Pinpoint the cell where the given text exists, returning its [x, y] midpoint coordinate. 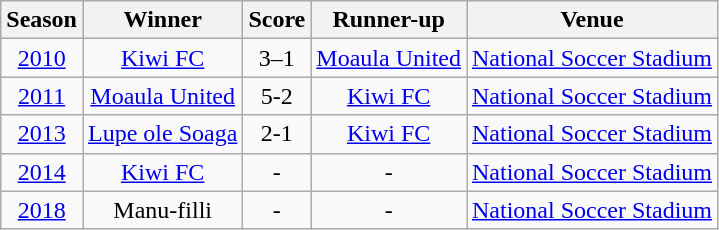
Manu-filli [162, 210]
2010 [42, 58]
2014 [42, 172]
Winner [162, 20]
2013 [42, 134]
Score [277, 20]
2-1 [277, 134]
Venue [592, 20]
Runner-up [389, 20]
Season [42, 20]
5-2 [277, 96]
2011 [42, 96]
2018 [42, 210]
Lupe ole Soaga [162, 134]
3–1 [277, 58]
